Pinpoint the cell where the given text exists, returning its (x, y) midpoint coordinate. 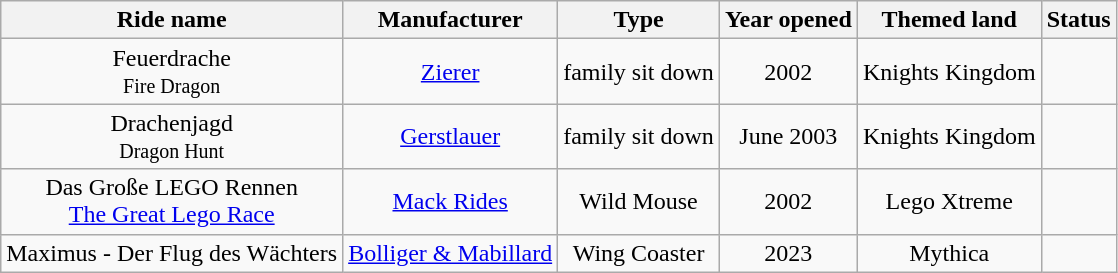
Type (639, 20)
Status (1078, 20)
Feuerdrache Fire Dragon (172, 72)
Bolliger & Mabillard (450, 253)
Drachenjagd Dragon Hunt (172, 136)
Wing Coaster (639, 253)
Mack Rides (450, 202)
Ride name (172, 20)
Maximus - Der Flug des Wächters (172, 253)
Zierer (450, 72)
Year opened (788, 20)
Mythica (949, 253)
Manufacturer (450, 20)
Lego Xtreme (949, 202)
Themed land (949, 20)
Gerstlauer (450, 136)
2023 (788, 253)
June 2003 (788, 136)
Das Große LEGO RennenThe Great Lego Race (172, 202)
Wild Mouse (639, 202)
